Output the (X, Y) coordinate of the center of the cell containing the given text.  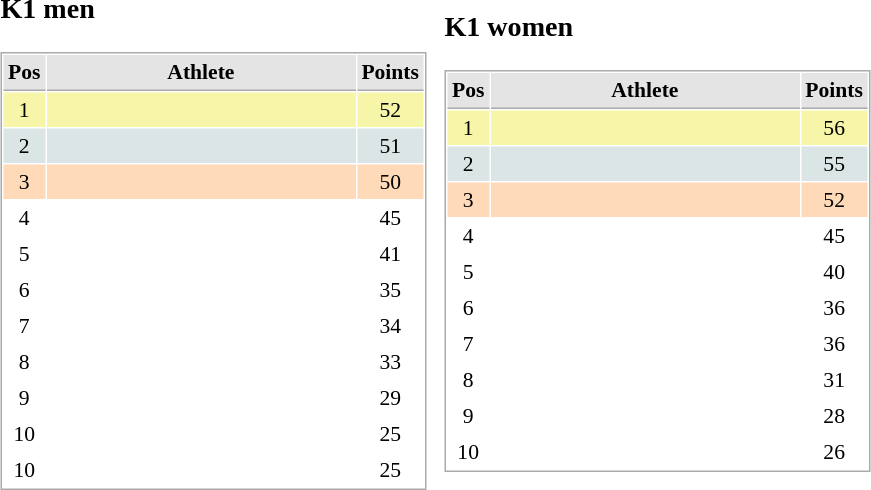
50 (390, 182)
41 (390, 254)
31 (834, 380)
40 (834, 272)
29 (390, 398)
55 (834, 164)
26 (834, 452)
34 (390, 326)
28 (834, 416)
51 (390, 146)
33 (390, 362)
35 (390, 290)
56 (834, 128)
